Search for the cell housing the specified text and yield its (X, Y) center coordinate. 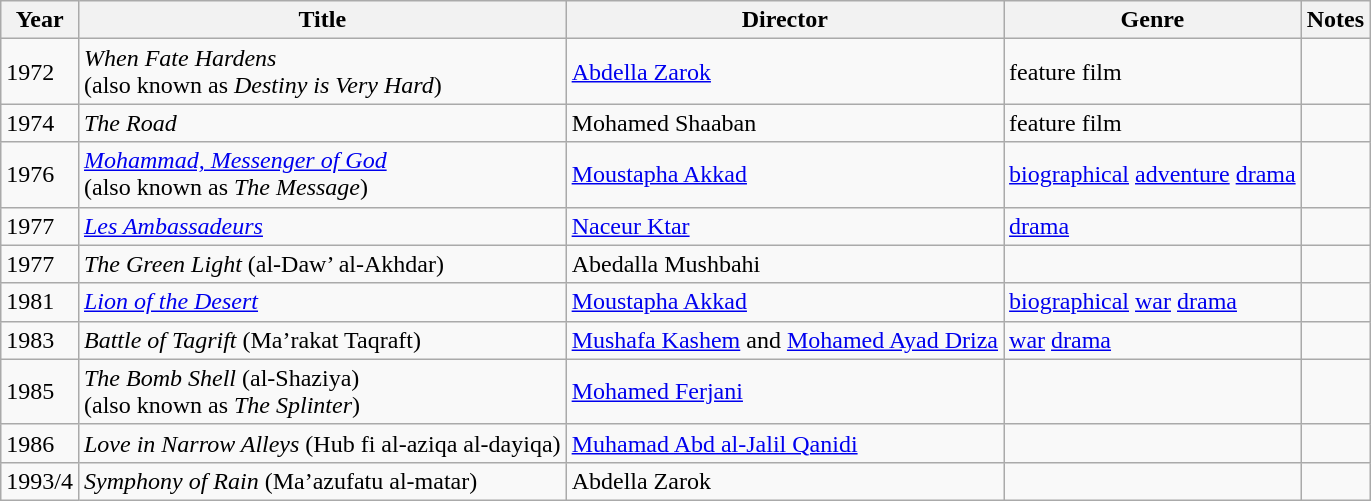
The Green Light (al-Daw’ al-Akhdar) (322, 264)
Naceur Ktar (784, 226)
Year (40, 20)
Mushafa Kashem and Mohamed Ayad Driza (784, 340)
biographical war drama (1153, 302)
Mohamed Ferjani (784, 392)
biographical adventure drama (1153, 174)
war drama (1153, 340)
Les Ambassadeurs (322, 226)
The Road (322, 123)
Battle of Tagrift (Ma’rakat Taqraft) (322, 340)
Director (784, 20)
When Fate Hardens(also known as Destiny is Very Hard) (322, 72)
Muhamad Abd al-Jalil Qanidi (784, 443)
The Bomb Shell (al-Shaziya)(also known as The Splinter) (322, 392)
1985 (40, 392)
Mohammad, Messenger of God(also known as The Message) (322, 174)
1981 (40, 302)
1983 (40, 340)
1986 (40, 443)
Symphony of Rain (Ma’azufatu al-matar) (322, 481)
1993/4 (40, 481)
Title (322, 20)
drama (1153, 226)
Genre (1153, 20)
Abedalla Mushbahi (784, 264)
Lion of the Desert (322, 302)
1976 (40, 174)
1974 (40, 123)
1972 (40, 72)
Love in Narrow Alleys (Hub fi al-aziqa al-dayiqa) (322, 443)
Notes (1335, 20)
Mohamed Shaaban (784, 123)
